Extract the [x, y] coordinate from the center of the cell holding the provided text.  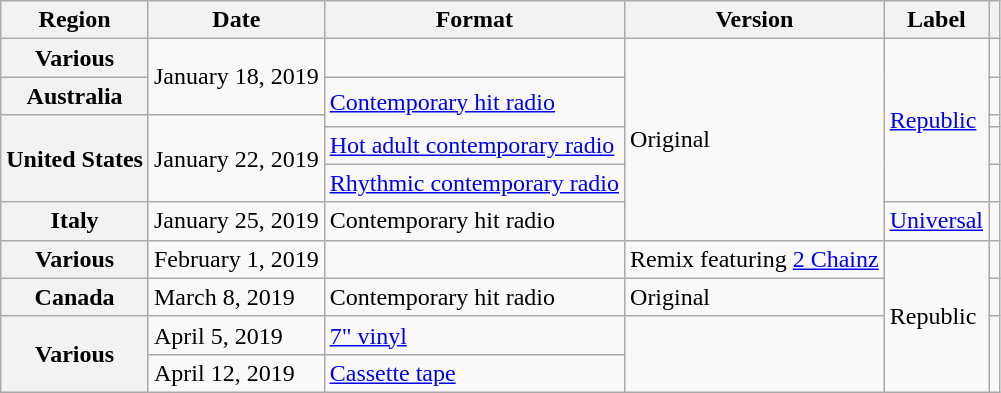
Hot adult contemporary radio [474, 145]
January 18, 2019 [236, 77]
February 1, 2019 [236, 259]
Rhythmic contemporary radio [474, 183]
Australia [75, 96]
March 8, 2019 [236, 297]
Version [755, 20]
7" vinyl [474, 335]
April 5, 2019 [236, 335]
Italy [75, 221]
Label [936, 20]
Format [474, 20]
Cassette tape [474, 373]
April 12, 2019 [236, 373]
Date [236, 20]
January 25, 2019 [236, 221]
Canada [75, 297]
Remix featuring 2 Chainz [755, 259]
January 22, 2019 [236, 158]
Region [75, 20]
Universal [936, 221]
United States [75, 158]
